Determine the [x, y] coordinate at the center of the cell enclosing the given text.  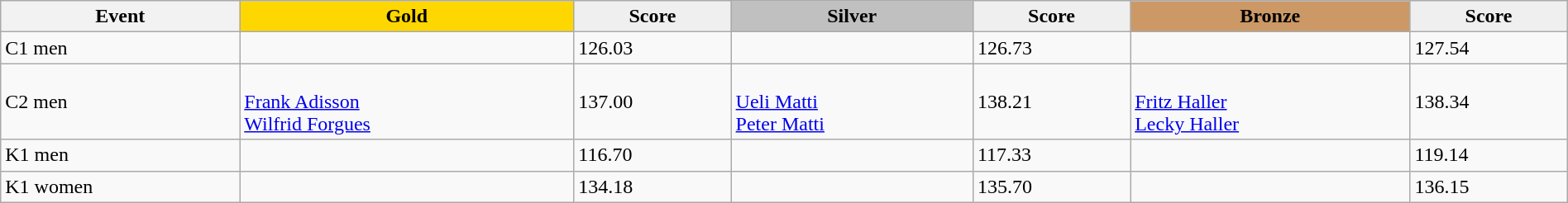
119.14 [1489, 155]
Gold [407, 17]
134.18 [653, 186]
C1 men [121, 48]
127.54 [1489, 48]
Frank AdissonWilfrid Forgues [407, 101]
138.21 [1051, 101]
K1 men [121, 155]
138.34 [1489, 101]
K1 women [121, 186]
126.73 [1051, 48]
116.70 [653, 155]
117.33 [1051, 155]
135.70 [1051, 186]
Bronze [1270, 17]
Fritz HallerLecky Haller [1270, 101]
Event [121, 17]
137.00 [653, 101]
Silver [852, 17]
136.15 [1489, 186]
126.03 [653, 48]
C2 men [121, 101]
Ueli MattiPeter Matti [852, 101]
